Capture the cell that displays the provided text and extract its (X, Y) central coordinate. 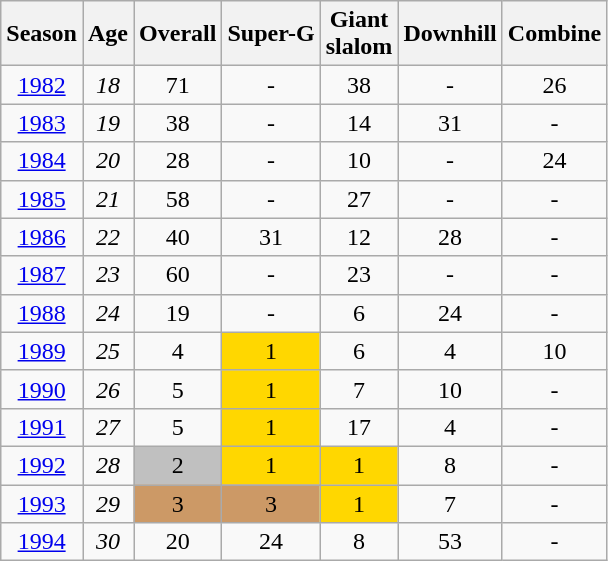
21 (108, 199)
25 (108, 351)
Age (108, 34)
1985 (42, 199)
1989 (42, 351)
18 (108, 85)
29 (108, 503)
58 (178, 199)
71 (178, 85)
Super-G (271, 34)
1983 (42, 123)
Downhill (450, 34)
1988 (42, 313)
1993 (42, 503)
14 (359, 123)
1986 (42, 237)
1994 (42, 542)
1990 (42, 389)
1984 (42, 161)
1992 (42, 465)
17 (359, 427)
60 (178, 275)
2 (178, 465)
12 (359, 237)
1982 (42, 85)
1991 (42, 427)
Giantslalom (359, 34)
22 (108, 237)
1987 (42, 275)
30 (108, 542)
53 (450, 542)
Overall (178, 34)
40 (178, 237)
Season (42, 34)
Combine (554, 34)
